Return the (X, Y) coordinate for the center point of the cell that contains the specified text.  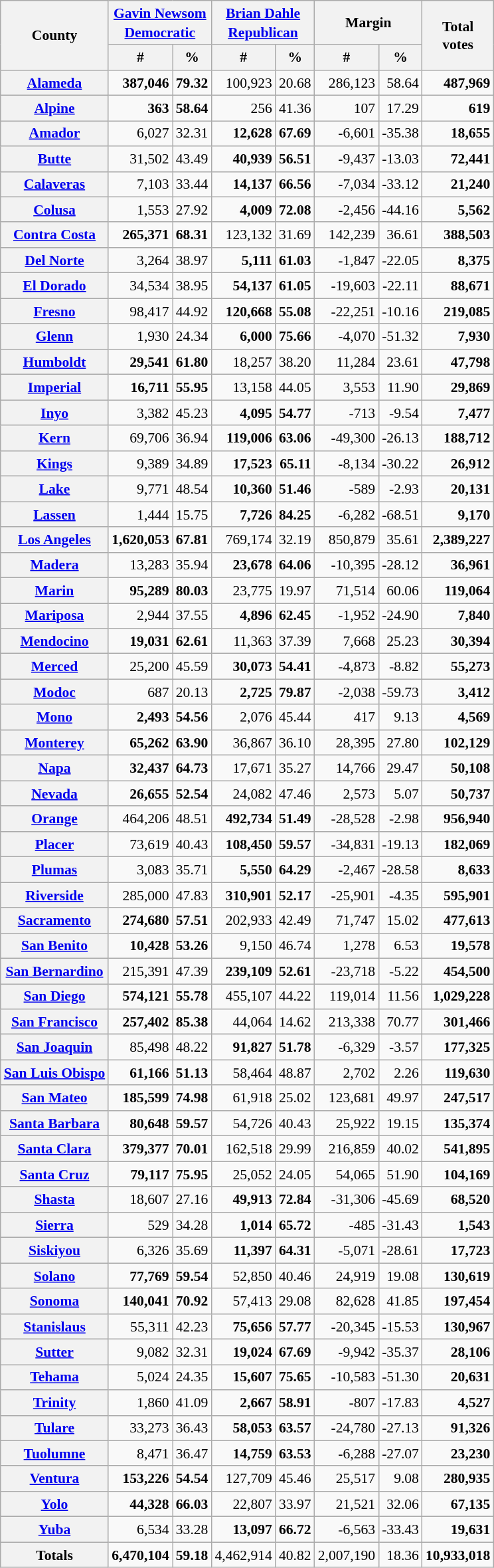
Sacramento (54, 920)
Colusa (54, 210)
47,798 (458, 362)
67,135 (458, 1504)
301,466 (458, 1022)
60.06 (400, 591)
1,930 (140, 337)
35.94 (193, 565)
-24,780 (347, 1428)
19,031 (140, 641)
-6,329 (347, 1047)
65.11 (295, 464)
-10.16 (400, 311)
80.03 (193, 591)
10,360 (243, 489)
-807 (347, 1403)
47.83 (193, 895)
51.46 (295, 489)
-713 (347, 413)
3,083 (140, 870)
Santa Cruz (54, 1174)
-27.13 (400, 1428)
-24.90 (400, 616)
51.90 (400, 1174)
48.54 (193, 489)
74.98 (193, 1098)
239,109 (243, 971)
28,106 (458, 1352)
91,326 (458, 1428)
-8,134 (347, 464)
64.06 (295, 565)
25.02 (295, 1098)
70.77 (400, 1022)
6,326 (140, 1250)
32.06 (400, 1504)
-45.69 (400, 1200)
9,150 (243, 946)
31.69 (295, 235)
-19.13 (400, 844)
455,107 (243, 997)
14.62 (295, 1022)
55,311 (140, 1327)
7,668 (347, 641)
25,200 (140, 666)
2,667 (243, 1403)
64.29 (295, 870)
29,541 (140, 362)
85.38 (193, 1022)
17.29 (400, 108)
Santa Clara (54, 1149)
35.61 (400, 539)
-1,847 (347, 260)
61,918 (243, 1098)
Totalvotes (458, 35)
55,273 (458, 666)
Siskiyou (54, 1250)
15.02 (400, 920)
Stanislaus (54, 1327)
30,073 (243, 666)
11,284 (347, 362)
98,417 (140, 311)
61,166 (140, 1073)
11.90 (400, 387)
177,325 (458, 1047)
27.80 (400, 743)
72.08 (295, 210)
64.31 (295, 1250)
23,775 (243, 591)
54.54 (193, 1479)
Mono (54, 718)
54.41 (295, 666)
2,944 (140, 616)
215,391 (140, 971)
162,518 (243, 1149)
58,053 (243, 1428)
54,137 (243, 286)
66.56 (295, 184)
El Dorado (54, 286)
-589 (347, 489)
63.06 (295, 438)
Plumas (54, 870)
49,913 (243, 1200)
41.85 (400, 1301)
Solano (54, 1276)
San Mateo (54, 1098)
51.78 (295, 1047)
8,375 (458, 260)
6.53 (400, 946)
10,428 (140, 946)
70.92 (193, 1301)
956,940 (458, 819)
17,523 (243, 464)
36.10 (295, 743)
35.69 (193, 1250)
23,230 (458, 1454)
18,607 (140, 1200)
26,655 (140, 793)
75.65 (295, 1377)
3,382 (140, 413)
5,562 (458, 210)
63.90 (193, 743)
Contra Costa (54, 235)
17,671 (243, 768)
68,520 (458, 1200)
104,169 (458, 1174)
-23,718 (347, 971)
40,939 (243, 159)
123,132 (243, 235)
127,709 (243, 1479)
202,933 (243, 920)
1,029,228 (458, 997)
6,000 (243, 337)
219,085 (458, 311)
-2,038 (347, 692)
-15.53 (400, 1327)
4,009 (243, 210)
7,726 (243, 514)
-6,601 (347, 134)
310,901 (243, 895)
29.99 (295, 1149)
5,111 (243, 260)
130,619 (458, 1276)
36,867 (243, 743)
4,896 (243, 616)
27.92 (193, 210)
20.68 (295, 83)
51.49 (295, 819)
-3.57 (400, 1047)
5.07 (400, 793)
55.78 (193, 997)
38.97 (193, 260)
66.03 (193, 1504)
Trinity (54, 1403)
48.51 (193, 819)
529 (140, 1225)
Totals (54, 1555)
Nevada (54, 793)
64.73 (193, 768)
19,578 (458, 946)
27.16 (193, 1200)
Orange (54, 819)
14,759 (243, 1454)
75.66 (295, 337)
23,678 (243, 565)
3,412 (458, 692)
38.95 (193, 286)
70.01 (193, 1149)
17,723 (458, 1250)
52.61 (295, 971)
213,338 (347, 1022)
10,933,018 (458, 1555)
130,967 (458, 1327)
35.71 (193, 870)
Placer (54, 844)
37.39 (295, 641)
36.61 (400, 235)
24,919 (347, 1276)
44.22 (295, 997)
25,517 (347, 1479)
9,170 (458, 514)
Ventura (54, 1479)
Humboldt (54, 362)
67.81 (193, 539)
63.53 (295, 1454)
40.82 (295, 1555)
-2.98 (400, 819)
-17.83 (400, 1403)
Mariposa (54, 616)
21,521 (347, 1504)
San Bernardino (54, 971)
37.55 (193, 616)
123,681 (347, 1098)
-51.32 (400, 337)
Glenn (54, 337)
42.23 (193, 1327)
72.84 (295, 1200)
Modoc (54, 692)
379,377 (140, 1149)
35.27 (295, 768)
82,628 (347, 1301)
20,131 (458, 489)
142,239 (347, 235)
-19,603 (347, 286)
54,726 (243, 1124)
32,437 (140, 768)
182,069 (458, 844)
-5.22 (400, 971)
5,024 (140, 1377)
185,599 (140, 1098)
18,257 (243, 362)
197,454 (458, 1301)
-6,282 (347, 514)
29.08 (295, 1301)
36.94 (193, 438)
-27.07 (400, 1454)
4,462,914 (243, 1555)
71,514 (347, 591)
-13.03 (400, 159)
-25,901 (347, 895)
619 (458, 108)
54.77 (295, 413)
25,052 (243, 1174)
85,498 (140, 1047)
9,389 (140, 464)
13,283 (140, 565)
12,628 (243, 134)
33.28 (193, 1529)
91,827 (243, 1047)
57.51 (193, 920)
-9,437 (347, 159)
2.26 (400, 1073)
-4,070 (347, 337)
66.72 (295, 1529)
-2,467 (347, 870)
387,046 (140, 83)
108,450 (243, 844)
119,014 (347, 997)
43.49 (193, 159)
18.36 (400, 1555)
119,006 (243, 438)
216,859 (347, 1149)
-35.37 (400, 1352)
-34,831 (347, 844)
417 (347, 718)
48.22 (193, 1047)
48.87 (295, 1073)
135,374 (458, 1124)
140,041 (140, 1301)
19,631 (458, 1529)
2,493 (140, 718)
San Diego (54, 997)
45.44 (295, 718)
120,668 (243, 311)
29.47 (400, 768)
58,464 (243, 1073)
41.09 (193, 1403)
-2,456 (347, 210)
-33.12 (400, 184)
-7,034 (347, 184)
Tuolumne (54, 1454)
247,517 (458, 1098)
3,553 (347, 387)
7,477 (458, 413)
79.87 (295, 692)
Sonoma (54, 1301)
-22,251 (347, 311)
57,413 (243, 1301)
574,121 (140, 997)
88,671 (458, 286)
-35.38 (400, 134)
454,500 (458, 971)
61.80 (193, 362)
2,702 (347, 1073)
-8.82 (400, 666)
77,769 (140, 1276)
Yuba (54, 1529)
1,860 (140, 1403)
7,930 (458, 337)
34.89 (193, 464)
24.34 (193, 337)
59.54 (193, 1276)
286,123 (347, 83)
San Joaquin (54, 1047)
-1,952 (347, 616)
9.13 (400, 718)
541,895 (458, 1149)
31,502 (140, 159)
15.75 (193, 514)
-31.43 (400, 1225)
Amador (54, 134)
Butte (54, 159)
-59.73 (400, 692)
33,273 (140, 1428)
79,117 (140, 1174)
58.91 (295, 1403)
-2.93 (400, 489)
2,007,190 (347, 1555)
1,553 (140, 210)
119,064 (458, 591)
55.95 (193, 387)
Imperial (54, 387)
80,648 (140, 1124)
57.77 (295, 1327)
84.25 (295, 514)
1,278 (347, 946)
Lake (54, 489)
2,389,227 (458, 539)
Yolo (54, 1504)
7,840 (458, 616)
153,226 (140, 1479)
487,969 (458, 83)
65.72 (295, 1225)
45.23 (193, 413)
Santa Barbara (54, 1124)
50,737 (458, 793)
Riverside (54, 895)
61.03 (295, 260)
11,397 (243, 1250)
24,082 (243, 793)
75,656 (243, 1327)
11,363 (243, 641)
9,771 (140, 489)
San Benito (54, 946)
11.56 (400, 997)
19.15 (400, 1124)
Margin (369, 23)
-9.54 (400, 413)
44.05 (295, 387)
San Francisco (54, 1022)
73,619 (140, 844)
-6,288 (347, 1454)
-31,306 (347, 1200)
8,633 (458, 870)
6,534 (140, 1529)
256 (243, 108)
Alpine (54, 108)
-485 (347, 1225)
41.36 (295, 108)
1,620,053 (140, 539)
36.47 (193, 1454)
-10,583 (347, 1377)
4,527 (458, 1403)
14,137 (243, 184)
-33.43 (400, 1529)
188,712 (458, 438)
477,613 (458, 920)
20,631 (458, 1377)
52.17 (295, 895)
13,097 (243, 1529)
Gavin NewsomDemocratic (159, 23)
29,869 (458, 387)
Calaveras (54, 184)
9.08 (400, 1479)
38.20 (295, 362)
Merced (54, 666)
6,027 (140, 134)
26,912 (458, 464)
363 (140, 108)
59.18 (193, 1555)
-28.58 (400, 870)
Monterey (54, 743)
-22.05 (400, 260)
40.02 (400, 1149)
22,807 (243, 1504)
36,961 (458, 565)
65,262 (140, 743)
61.05 (295, 286)
25,922 (347, 1124)
62.61 (193, 641)
45.59 (193, 666)
-20,345 (347, 1327)
40.46 (295, 1276)
595,901 (458, 895)
44,328 (140, 1504)
52.54 (193, 793)
4,095 (243, 413)
6,470,104 (140, 1555)
-5,071 (347, 1250)
Tehama (54, 1377)
285,000 (140, 895)
-68.51 (400, 514)
34,534 (140, 286)
Madera (54, 565)
55.08 (295, 311)
Kings (54, 464)
16,711 (140, 387)
769,174 (243, 539)
53.26 (193, 946)
52,850 (243, 1276)
1,444 (140, 514)
-28.12 (400, 565)
Mendocino (54, 641)
-44.16 (400, 210)
119,630 (458, 1073)
45.46 (295, 1479)
388,503 (458, 235)
850,879 (347, 539)
19,024 (243, 1352)
County (54, 35)
19.97 (295, 591)
4,569 (458, 718)
36.43 (193, 1428)
3,264 (140, 260)
19.08 (400, 1276)
25.23 (400, 641)
2,076 (243, 718)
44,064 (243, 1022)
Del Norte (54, 260)
San Luis Obispo (54, 1073)
42.49 (295, 920)
1,014 (243, 1225)
-10,395 (347, 565)
71,747 (347, 920)
-28,528 (347, 819)
79.32 (193, 83)
257,402 (140, 1022)
9,082 (140, 1352)
24.35 (193, 1377)
63.57 (295, 1428)
18,655 (458, 134)
-6,563 (347, 1529)
-4.35 (400, 895)
20.13 (193, 692)
49.97 (400, 1098)
47.46 (295, 793)
Sierra (54, 1225)
56.51 (295, 159)
28,395 (347, 743)
15,607 (243, 1377)
-4,873 (347, 666)
46.74 (295, 946)
95,289 (140, 591)
492,734 (243, 819)
Lassen (54, 514)
50,108 (458, 768)
21,240 (458, 184)
Sutter (54, 1352)
62.45 (295, 616)
Fresno (54, 311)
265,371 (140, 235)
-22.11 (400, 286)
-30.22 (400, 464)
Tulare (54, 1428)
274,680 (140, 920)
2,725 (243, 692)
14,766 (347, 768)
-9,942 (347, 1352)
2,573 (347, 793)
Inyo (54, 413)
687 (140, 692)
33.44 (193, 184)
Alameda (54, 83)
Shasta (54, 1200)
23.61 (400, 362)
54.56 (193, 718)
24.05 (295, 1174)
7,103 (140, 184)
102,129 (458, 743)
464,206 (140, 819)
32.19 (295, 539)
44.92 (193, 311)
72,441 (458, 159)
54,065 (347, 1174)
-49,300 (347, 438)
-28.61 (400, 1250)
13,158 (243, 387)
280,935 (458, 1479)
100,923 (243, 83)
1,543 (458, 1225)
68.31 (193, 235)
5,550 (243, 870)
8,471 (140, 1454)
-51.30 (400, 1377)
75.95 (193, 1174)
Napa (54, 768)
Kern (54, 438)
107 (347, 108)
47.39 (193, 971)
Los Angeles (54, 539)
30,394 (458, 641)
-26.13 (400, 438)
69,706 (140, 438)
Marin (54, 591)
33.97 (295, 1504)
34.28 (193, 1225)
Brian DahleRepublican (263, 23)
51.13 (193, 1073)
